Locate the cell with the specified text and output its [x, y] center coordinate. 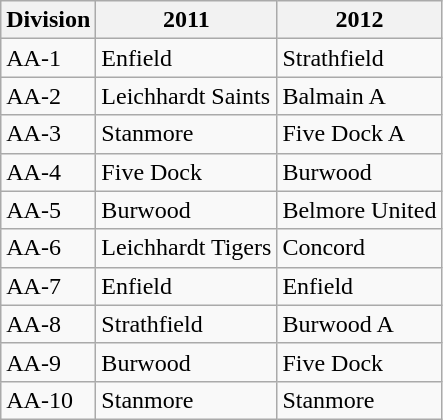
AA-8 [48, 324]
AA-4 [48, 172]
Leichhardt Saints [186, 96]
Burwood A [360, 324]
AA-10 [48, 400]
AA-9 [48, 362]
Division [48, 20]
Balmain A [360, 96]
AA-2 [48, 96]
AA-7 [48, 286]
Five Dock A [360, 134]
Concord [360, 248]
AA-1 [48, 58]
AA-5 [48, 210]
AA-6 [48, 248]
Belmore United [360, 210]
2011 [186, 20]
2012 [360, 20]
Leichhardt Tigers [186, 248]
AA-3 [48, 134]
